Capture the cell that displays the provided text and extract its (X, Y) central coordinate. 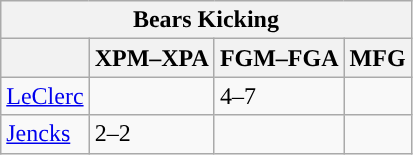
Jencks (45, 134)
FGM–FGA (279, 58)
4–7 (279, 96)
LeClerc (45, 96)
Bears Kicking (206, 20)
2–2 (152, 134)
MFG (378, 58)
XPM–XPA (152, 58)
